Search for the cell housing the specified text and yield its (x, y) center coordinate. 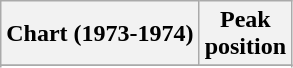
Peakposition (245, 34)
Chart (1973-1974) (100, 34)
